Output the [X, Y] coordinate of the center of the cell containing the given text.  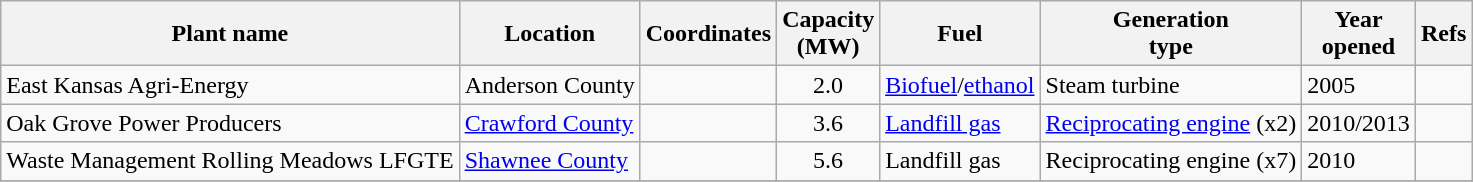
5.6 [828, 161]
Crawford County [550, 123]
Reciprocating engine (x2) [1171, 123]
2005 [1359, 85]
2.0 [828, 85]
Fuel [960, 34]
Location [550, 34]
Coordinates [708, 34]
Waste Management Rolling Meadows LFGTE [230, 161]
Shawnee County [550, 161]
Capacity(MW) [828, 34]
Biofuel/ethanol [960, 85]
Yearopened [1359, 34]
Steam turbine [1171, 85]
Plant name [230, 34]
Oak Grove Power Producers [230, 123]
East Kansas Agri-Energy [230, 85]
Generationtype [1171, 34]
2010/2013 [1359, 123]
Reciprocating engine (x7) [1171, 161]
Anderson County [550, 85]
3.6 [828, 123]
2010 [1359, 161]
Refs [1443, 34]
